Return the [X, Y] coordinate for the center point of the cell that contains the specified text.  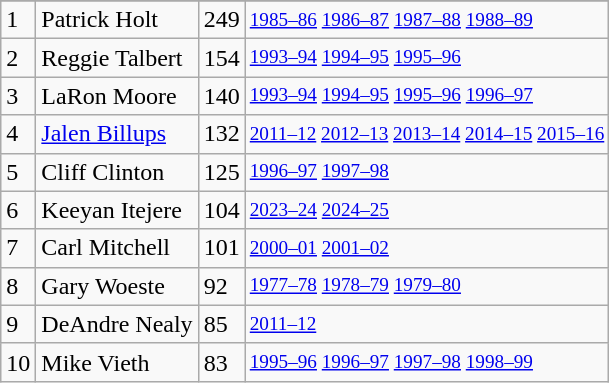
1993–94 1994–95 1995–96 1996–97 [427, 96]
Jalen Billups [117, 134]
1977–78 1978–79 1979–80 [427, 286]
1985–86 1986–87 1987–88 1988–89 [427, 20]
7 [18, 248]
1996–97 1997–98 [427, 172]
249 [222, 20]
2000–01 2001–02 [427, 248]
1993–94 1994–95 1995–96 [427, 58]
Mike Vieth [117, 362]
1 [18, 20]
2011–12 [427, 324]
104 [222, 210]
LaRon Moore [117, 96]
4 [18, 134]
1995–96 1996–97 1997–98 1998–99 [427, 362]
132 [222, 134]
92 [222, 286]
85 [222, 324]
Gary Woeste [117, 286]
DeAndre Nealy [117, 324]
2 [18, 58]
Patrick Holt [117, 20]
Reggie Talbert [117, 58]
140 [222, 96]
8 [18, 286]
Carl Mitchell [117, 248]
5 [18, 172]
2023–24 2024–25 [427, 210]
101 [222, 248]
9 [18, 324]
10 [18, 362]
3 [18, 96]
154 [222, 58]
2011–12 2012–13 2013–14 2014–15 2015–16 [427, 134]
83 [222, 362]
6 [18, 210]
Keeyan Itejere [117, 210]
Cliff Clinton [117, 172]
125 [222, 172]
